Identify which cell holds the provided text, then report its (X, Y) central coordinate. 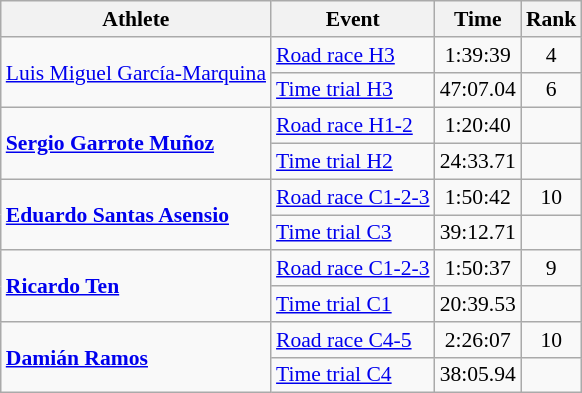
Road race H1-2 (353, 126)
Time trial H3 (353, 90)
4 (552, 55)
24:33.71 (478, 162)
1:39:39 (478, 55)
Rank (552, 19)
38:05.94 (478, 375)
39:12.71 (478, 233)
6 (552, 90)
Athlete (136, 19)
Sergio Garrote Muñoz (136, 144)
Eduardo Santas Asensio (136, 214)
Damián Ramos (136, 358)
Time trial C4 (353, 375)
2:26:07 (478, 340)
Time (478, 19)
9 (552, 269)
Time trial H2 (353, 162)
1:50:42 (478, 197)
1:50:37 (478, 269)
47:07.04 (478, 90)
Road race C4-5 (353, 340)
Road race H3 (353, 55)
Event (353, 19)
Time trial C1 (353, 304)
Luis Miguel García-Marquina (136, 72)
Time trial C3 (353, 233)
20:39.53 (478, 304)
Ricardo Ten (136, 286)
1:20:40 (478, 126)
